Locate the cell with the specified text and output its [x, y] center coordinate. 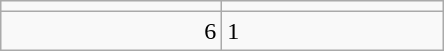
6 [112, 31]
1 [332, 31]
